Scan for the cell matching the given text and deliver its (x, y) coordinate at center. 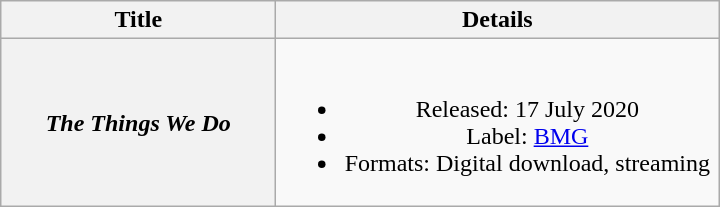
The Things We Do (138, 122)
Released: 17 July 2020Label: BMGFormats: Digital download, streaming (498, 122)
Details (498, 20)
Title (138, 20)
